Extract the [x, y] coordinate from the center of the cell holding the provided text.  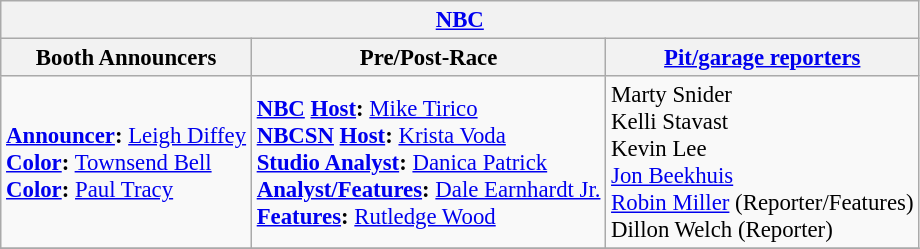
NBC [460, 20]
Marty SniderKelli StavastKevin LeeJon BeekhuisRobin Miller (Reporter/Features)Dillon Welch (Reporter) [762, 162]
NBC Host: Mike TiricoNBCSN Host: Krista VodaStudio Analyst: Danica PatrickAnalyst/Features: Dale Earnhardt Jr.Features: Rutledge Wood [428, 162]
Pre/Post-Race [428, 58]
Pit/garage reporters [762, 58]
Announcer: Leigh DiffeyColor: Townsend BellColor: Paul Tracy [126, 162]
Booth Announcers [126, 58]
